From the cell containing the given text, extract its center point as (x, y) coordinate. 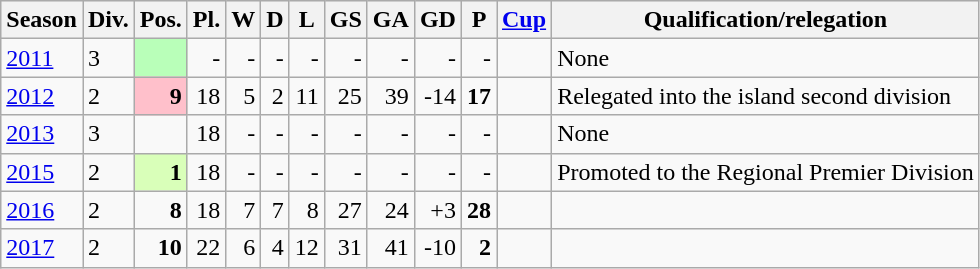
17 (478, 96)
24 (390, 210)
W (244, 20)
2012 (42, 96)
GA (390, 20)
11 (306, 96)
2017 (42, 248)
Cup (524, 20)
-14 (438, 96)
GS (346, 20)
+3 (438, 210)
P (478, 20)
D (275, 20)
Pl. (206, 20)
12 (306, 248)
25 (346, 96)
Relegated into the island second division (766, 96)
L (306, 20)
5 (244, 96)
1 (160, 172)
Promoted to the Regional Premier Division (766, 172)
28 (478, 210)
2015 (42, 172)
31 (346, 248)
27 (346, 210)
-10 (438, 248)
2016 (42, 210)
Pos. (160, 20)
2011 (42, 58)
41 (390, 248)
9 (160, 96)
10 (160, 248)
2013 (42, 134)
6 (244, 248)
Div. (108, 20)
39 (390, 96)
22 (206, 248)
Season (42, 20)
GD (438, 20)
4 (275, 248)
Qualification/relegation (766, 20)
